Provide the [X, Y] coordinate of the cell's center where the given text is located.  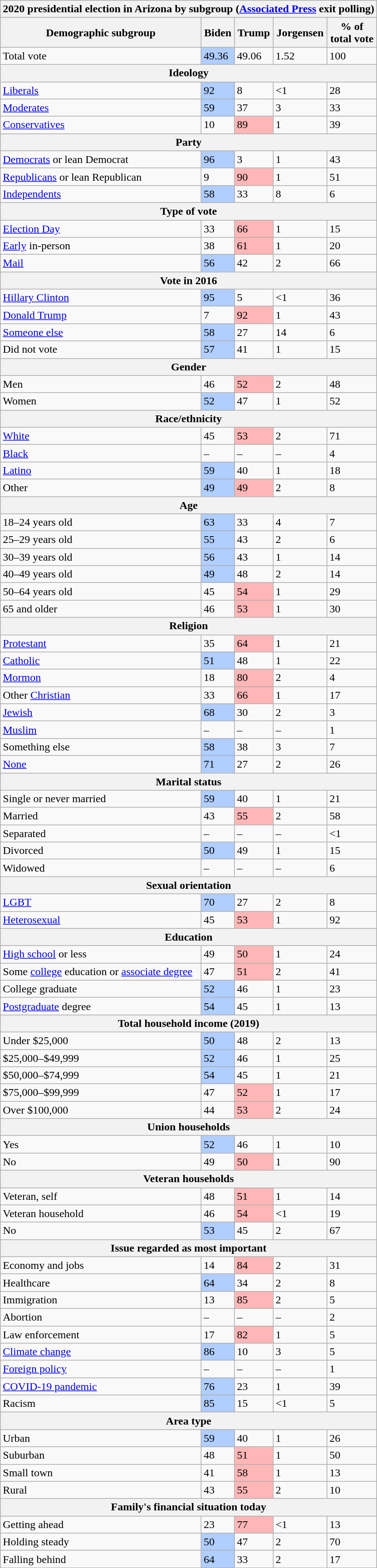
Jewish [101, 712]
Race/ethnicity [189, 419]
Liberals [101, 90]
Education [189, 937]
Trump [254, 33]
Suburban [101, 1455]
High school or less [101, 954]
$50,000–$74,999 [101, 1075]
Catholic [101, 661]
Type of vote [189, 211]
Republicans or lean Republican [101, 177]
28 [352, 90]
Jorgensen [300, 33]
89 [254, 125]
65 and older [101, 609]
Biden [218, 33]
31 [352, 1265]
Immigration [101, 1300]
Ideology [189, 73]
Union households [189, 1127]
25 [352, 1058]
Democrats or lean Democrat [101, 159]
67 [352, 1231]
Rural [101, 1490]
COVID-19 pandemic [101, 1386]
Other Christian [101, 695]
Mormon [101, 678]
Small town [101, 1473]
Hillary Clinton [101, 298]
9 [218, 177]
86 [218, 1352]
Married [101, 816]
Law enforcement [101, 1334]
25–29 years old [101, 540]
Something else [101, 747]
40–49 years old [101, 574]
96 [218, 159]
57 [218, 350]
Latino [101, 470]
Gender [189, 367]
49.06 [254, 56]
1.52 [300, 56]
White [101, 436]
Veteran households [189, 1179]
Muslim [101, 730]
77 [254, 1524]
Demographic subgroup [101, 33]
50–64 years old [101, 592]
80 [254, 678]
Getting ahead [101, 1524]
Did not vote [101, 350]
Heterosexual [101, 920]
Foreign policy [101, 1369]
Separated [101, 833]
Veteran household [101, 1213]
34 [254, 1282]
68 [218, 712]
Racism [101, 1404]
Healthcare [101, 1282]
Vote in 2016 [189, 281]
63 [218, 523]
Total household income (2019) [189, 1023]
82 [254, 1334]
Religion [189, 626]
95 [218, 298]
Sexual orientation [189, 885]
22 [352, 661]
Economy and jobs [101, 1265]
Donald Trump [101, 315]
Other [101, 488]
LGBT [101, 902]
Holding steady [101, 1542]
Party [189, 142]
30–39 years old [101, 557]
61 [254, 246]
Black [101, 453]
Issue regarded as most important [189, 1248]
Under $25,000 [101, 1040]
College graduate [101, 989]
Some college education or associate degree [101, 971]
Early in-person [101, 246]
100 [352, 56]
29 [352, 592]
Election Day [101, 228]
20 [352, 246]
Marital status [189, 781]
Protestant [101, 643]
Falling behind [101, 1559]
49.36 [218, 56]
37 [254, 108]
19 [352, 1213]
Divorced [101, 851]
76 [218, 1386]
$25,000–$49,999 [101, 1058]
Postgraduate degree [101, 1006]
% oftotal vote [352, 33]
Veteran, self [101, 1196]
Women [101, 401]
Men [101, 384]
Moderates [101, 108]
36 [352, 298]
Family's financial situation today [189, 1507]
44 [218, 1110]
2020 presidential election in Arizona by subgroup (Associated Press exit polling) [189, 9]
Climate change [101, 1352]
Over $100,000 [101, 1110]
Abortion [101, 1317]
Single or never married [101, 799]
Someone else [101, 332]
Independents [101, 194]
Total vote [101, 56]
Age [189, 505]
42 [254, 263]
Area type [189, 1421]
$75,000–$99,999 [101, 1093]
35 [218, 643]
Conservatives [101, 125]
18–24 years old [101, 523]
Urban [101, 1438]
Yes [101, 1144]
None [101, 764]
Mail [101, 263]
Widowed [101, 868]
84 [254, 1265]
